For the text-containing cell, return its midpoint in [X, Y] coordinate format. 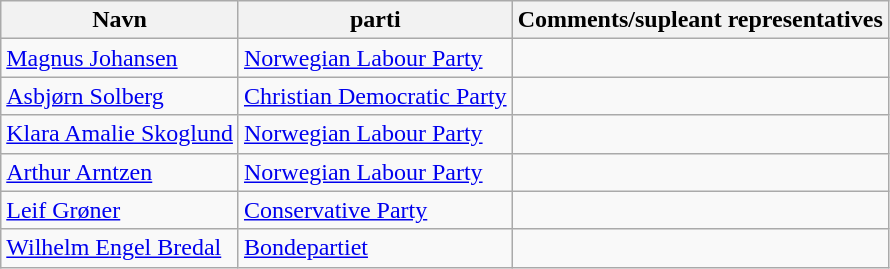
Bondepartiet [375, 248]
Klara Amalie Skoglund [120, 134]
Asbjørn Solberg [120, 96]
parti [375, 20]
Christian Democratic Party [375, 96]
Magnus Johansen [120, 58]
Comments/supleant representatives [700, 20]
Wilhelm Engel Bredal [120, 248]
Leif Grøner [120, 210]
Navn [120, 20]
Conservative Party [375, 210]
Arthur Arntzen [120, 172]
